Return [X, Y] of the center of cell containing provided text 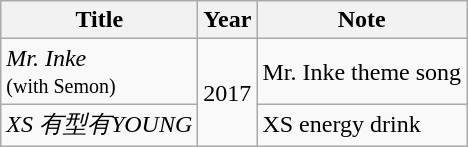
Mr. Inke(with Semon) [100, 72]
Year [228, 20]
Title [100, 20]
XS energy drink [362, 126]
2017 [228, 93]
Note [362, 20]
Mr. Inke theme song [362, 72]
XS 有型有YOUNG [100, 126]
